For the text-containing cell, return its midpoint in [X, Y] coordinate format. 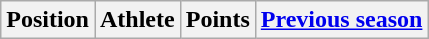
Points [218, 20]
Position [48, 20]
Previous season [342, 20]
Athlete [137, 20]
